Detect which cell encompasses the target text, then output its [x, y] center coordinate. 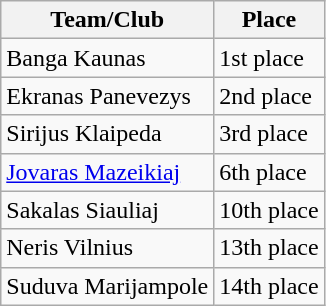
Place [269, 20]
Suduva Marijampole [108, 286]
Neris Vilnius [108, 248]
Sirijus Klaipeda [108, 134]
3rd place [269, 134]
13th place [269, 248]
Banga Kaunas [108, 58]
1st place [269, 58]
2nd place [269, 96]
Ekranas Panevezys [108, 96]
Jovaras Mazeikiaj [108, 172]
Team/Club [108, 20]
10th place [269, 210]
Sakalas Siauliaj [108, 210]
6th place [269, 172]
14th place [269, 286]
